Search for the cell housing the specified text and yield its (X, Y) center coordinate. 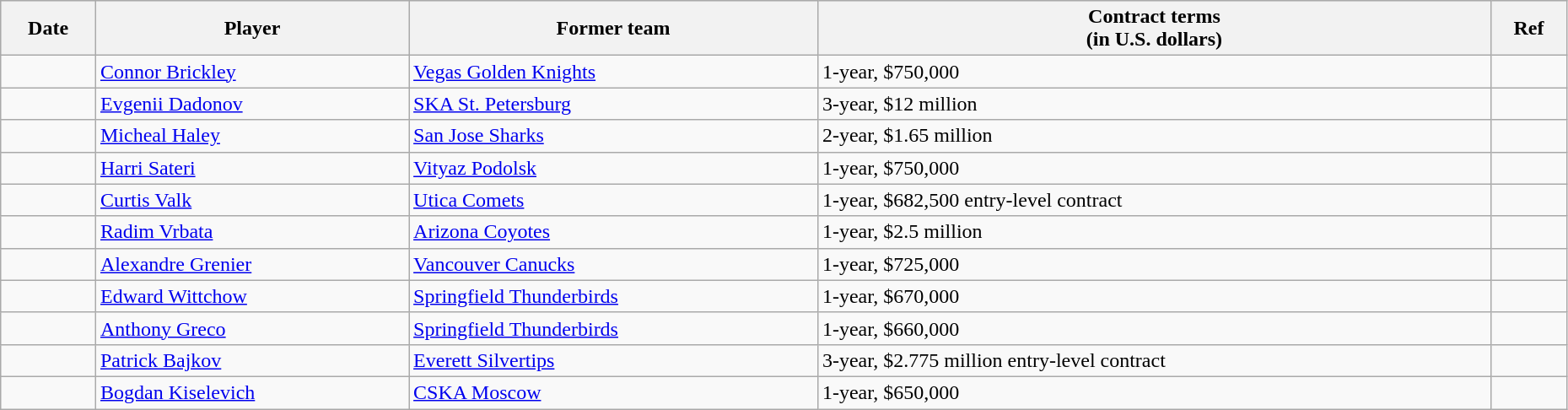
Arizona Coyotes (614, 232)
Vityaz Podolsk (614, 168)
3-year, $12 million (1154, 104)
Player (251, 29)
Connor Brickley (251, 72)
San Jose Sharks (614, 136)
Vegas Golden Knights (614, 72)
Bogdan Kiselevich (251, 392)
Edward Wittchow (251, 296)
SKA St. Petersburg (614, 104)
3-year, $2.775 million entry-level contract (1154, 360)
Vancouver Canucks (614, 264)
Alexandre Grenier (251, 264)
1-year, $660,000 (1154, 328)
Utica Comets (614, 200)
1-year, $682,500 entry-level contract (1154, 200)
1-year, $2.5 million (1154, 232)
CSKA Moscow (614, 392)
Micheal Haley (251, 136)
Contract terms(in U.S. dollars) (1154, 29)
Patrick Bajkov (251, 360)
1-year, $650,000 (1154, 392)
Harri Sateri (251, 168)
Radim Vrbata (251, 232)
Ref (1528, 29)
Former team (614, 29)
Curtis Valk (251, 200)
1-year, $670,000 (1154, 296)
Evgenii Dadonov (251, 104)
Anthony Greco (251, 328)
Date (49, 29)
Everett Silvertips (614, 360)
2-year, $1.65 million (1154, 136)
1-year, $725,000 (1154, 264)
